Determine the [X, Y] coordinate at the center of the cell enclosing the given text.  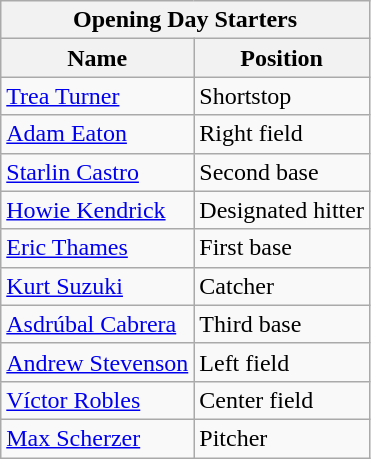
Left field [282, 362]
Center field [282, 400]
Name [98, 58]
Adam Eaton [98, 134]
First base [282, 248]
Designated hitter [282, 210]
Pitcher [282, 438]
Opening Day Starters [186, 20]
Starlin Castro [98, 172]
Right field [282, 134]
Howie Kendrick [98, 210]
Asdrúbal Cabrera [98, 324]
Eric Thames [98, 248]
Catcher [282, 286]
Position [282, 58]
Víctor Robles [98, 400]
Third base [282, 324]
Kurt Suzuki [98, 286]
Shortstop [282, 96]
Trea Turner [98, 96]
Andrew Stevenson [98, 362]
Max Scherzer [98, 438]
Second base [282, 172]
